Capture the cell that displays the provided text and extract its (X, Y) central coordinate. 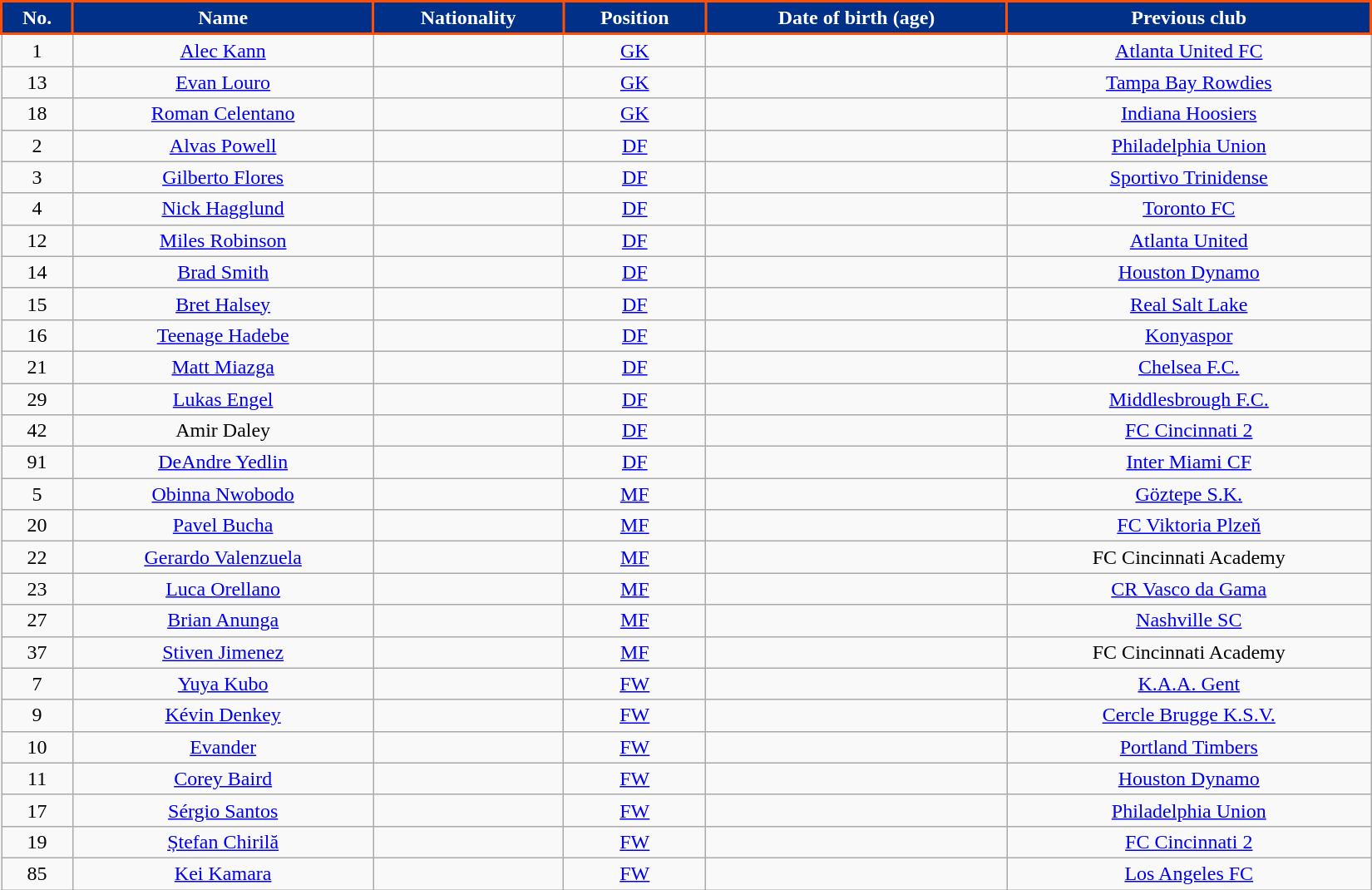
Alec Kann (223, 50)
Obinna Nwobodo (223, 494)
2 (37, 146)
9 (37, 715)
Gilberto Flores (223, 177)
FC Viktoria Plzeň (1189, 526)
Pavel Bucha (223, 526)
Sérgio Santos (223, 810)
Sportivo Trinidense (1189, 177)
15 (37, 304)
10 (37, 747)
Evander (223, 747)
Toronto FC (1189, 209)
21 (37, 367)
Brad Smith (223, 272)
Los Angeles FC (1189, 873)
22 (37, 557)
Stiven Jimenez (223, 652)
Alvas Powell (223, 146)
Yuya Kubo (223, 684)
Chelsea F.C. (1189, 367)
Atlanta United FC (1189, 50)
Real Salt Lake (1189, 304)
K.A.A. Gent (1189, 684)
16 (37, 335)
85 (37, 873)
37 (37, 652)
Middlesbrough F.C. (1189, 398)
Konyaspor (1189, 335)
Portland Timbers (1189, 747)
Gerardo Valenzuela (223, 557)
Previous club (1189, 18)
Roman Celentano (223, 114)
CR Vasco da Gama (1189, 589)
Ștefan Chirilă (223, 842)
Position (635, 18)
3 (37, 177)
Date of birth (age) (856, 18)
17 (37, 810)
Teenage Hadebe (223, 335)
14 (37, 272)
Kei Kamara (223, 873)
Cercle Brugge K.S.V. (1189, 715)
18 (37, 114)
Corey Baird (223, 779)
7 (37, 684)
Luca Orellano (223, 589)
Amir Daley (223, 431)
12 (37, 240)
5 (37, 494)
Nashville SC (1189, 621)
Inter Miami CF (1189, 462)
Atlanta United (1189, 240)
Tampa Bay Rowdies (1189, 82)
1 (37, 50)
Göztepe S.K. (1189, 494)
23 (37, 589)
91 (37, 462)
19 (37, 842)
Evan Louro (223, 82)
Kévin Denkey (223, 715)
Nick Hagglund (223, 209)
Matt Miazga (223, 367)
20 (37, 526)
Indiana Hoosiers (1189, 114)
DeAndre Yedlin (223, 462)
Bret Halsey (223, 304)
27 (37, 621)
Miles Robinson (223, 240)
42 (37, 431)
Brian Anunga (223, 621)
Nationality (469, 18)
4 (37, 209)
13 (37, 82)
29 (37, 398)
11 (37, 779)
No. (37, 18)
Name (223, 18)
Lukas Engel (223, 398)
